Provide the (X, Y) coordinate of the cell's center where the given text is located.  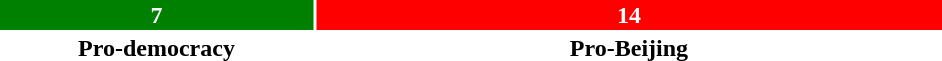
7 (156, 15)
14 (629, 15)
